Return [X, Y] of the center of cell containing provided text 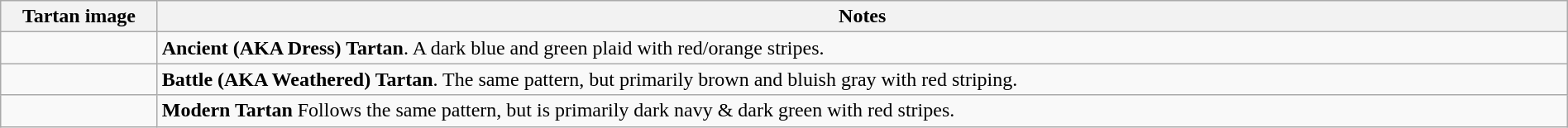
Notes [862, 17]
Modern Tartan Follows the same pattern, but is primarily dark navy & dark green with red stripes. [862, 111]
Ancient (AKA Dress) Tartan. A dark blue and green plaid with red/orange stripes. [862, 48]
Battle (AKA Weathered) Tartan. The same pattern, but primarily brown and bluish gray with red striping. [862, 79]
Tartan image [79, 17]
